For the text-containing cell, return its midpoint in (X, Y) coordinate format. 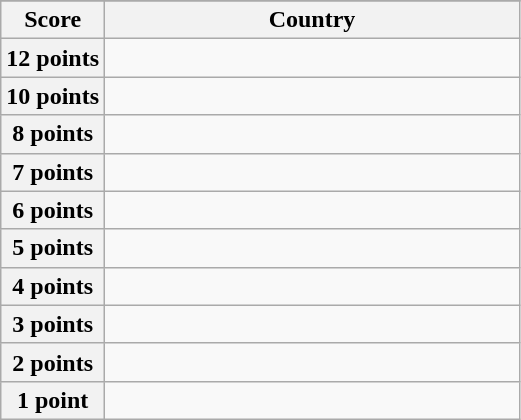
1 point (53, 400)
5 points (53, 248)
Country (312, 20)
3 points (53, 324)
8 points (53, 134)
2 points (53, 362)
6 points (53, 210)
Score (53, 20)
7 points (53, 172)
4 points (53, 286)
10 points (53, 96)
12 points (53, 58)
